Determine the (X, Y) coordinate at the center of the cell enclosing the given text.  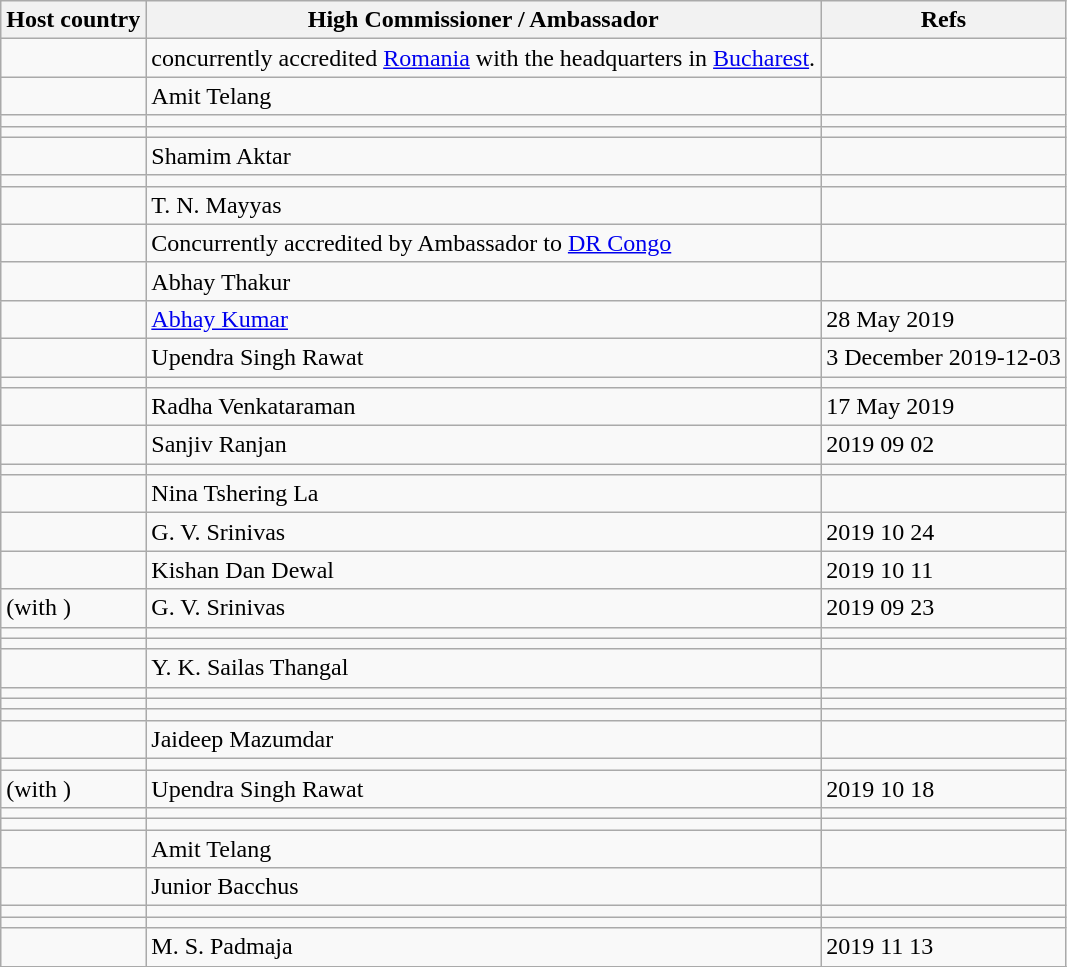
2019 09 02 (944, 445)
Shamim Aktar (484, 156)
2019 09 23 (944, 608)
High Commissioner / Ambassador (484, 20)
17 May 2019 (944, 407)
3 December 2019-12-03 (944, 357)
Concurrently accredited by Ambassador to DR Congo (484, 243)
Refs (944, 20)
Jaideep Mazumdar (484, 739)
Abhay Kumar (484, 319)
T. N. Mayyas (484, 205)
28 May 2019 (944, 319)
Abhay Thakur (484, 281)
concurrently accredited Romania with the headquarters in Bucharest. (484, 58)
Y. K. Sailas Thangal (484, 668)
Sanjiv Ranjan (484, 445)
Nina Tshering La (484, 494)
2019 10 11 (944, 570)
Junior Bacchus (484, 887)
2019 10 24 (944, 532)
Radha Venkataraman (484, 407)
2019 10 18 (944, 789)
M. S. Padmaja (484, 947)
Kishan Dan Dewal (484, 570)
2019 11 13 (944, 947)
Host country (74, 20)
